Identify which cell holds the provided text, then report its [X, Y] central coordinate. 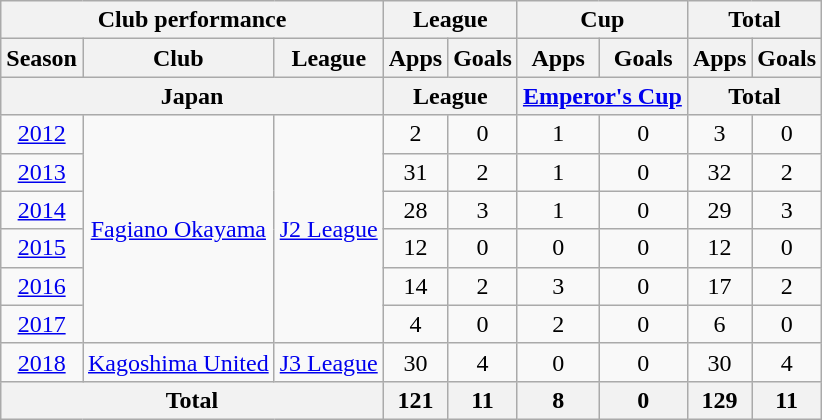
2018 [42, 362]
Club performance [192, 20]
31 [415, 172]
2014 [42, 210]
J3 League [328, 362]
Japan [192, 96]
Cup [602, 20]
Kagoshima United [178, 362]
6 [719, 324]
Fagiano Okayama [178, 229]
2016 [42, 286]
2013 [42, 172]
2017 [42, 324]
28 [415, 210]
8 [558, 400]
2015 [42, 248]
32 [719, 172]
129 [719, 400]
121 [415, 400]
Emperor's Cup [602, 96]
14 [415, 286]
J2 League [328, 229]
17 [719, 286]
29 [719, 210]
Club [178, 58]
Season [42, 58]
2012 [42, 134]
